Pinpoint the cell where the given text exists, returning its (X, Y) midpoint coordinate. 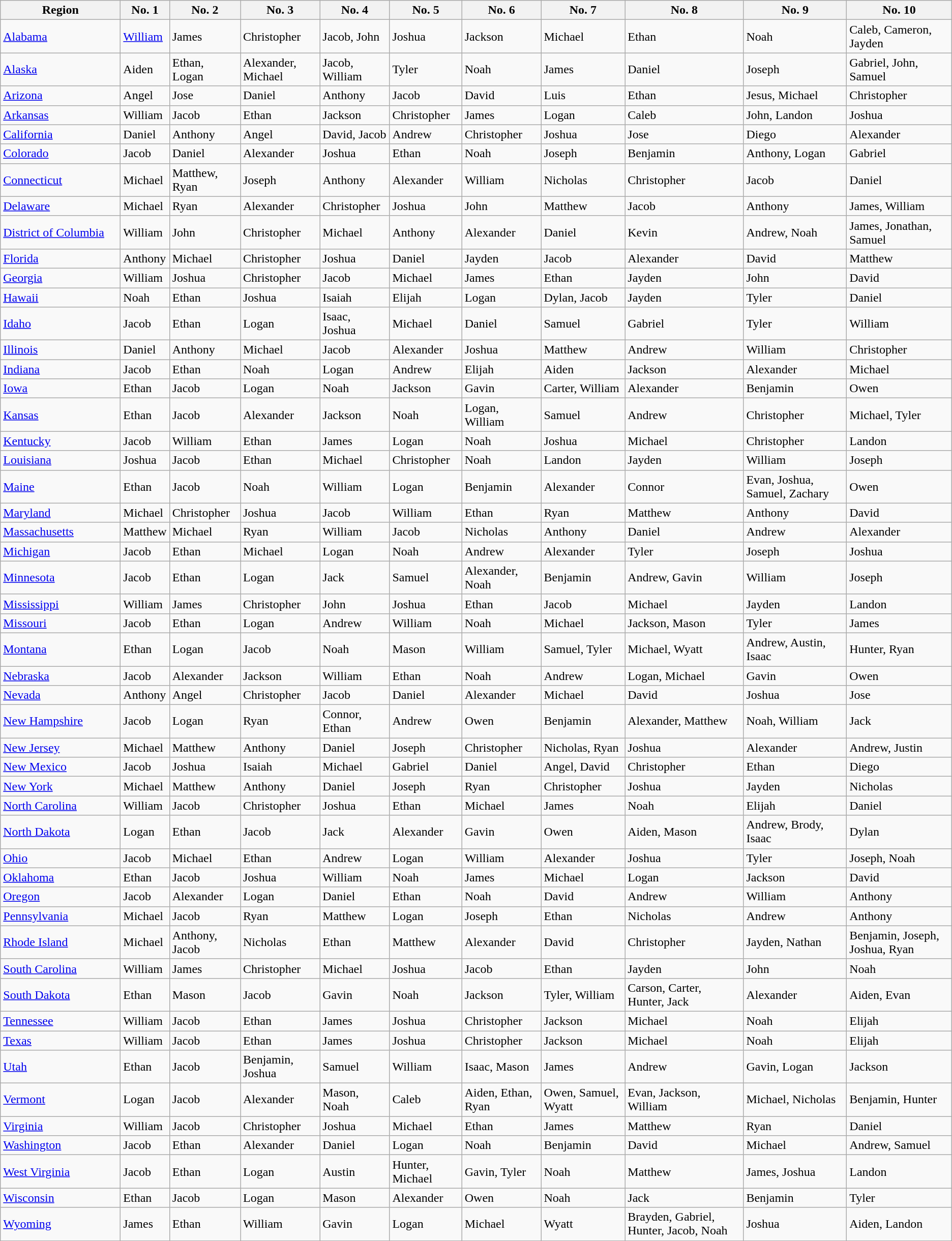
Michael, Wyatt (685, 649)
Joseph, Noah (899, 858)
Utah (61, 1067)
Alaska (61, 69)
Hawaii (61, 298)
Anthony, Logan (795, 154)
Rhode Island (61, 942)
No. 3 (280, 10)
Isaac, Joshua (355, 323)
Carson, Carter, Hunter, Jack (685, 995)
No. 8 (685, 10)
No. 6 (501, 10)
Virginia (61, 1126)
Wisconsin (61, 1198)
Georgia (61, 278)
Louisiana (61, 460)
Wyatt (583, 1224)
Texas (61, 1040)
Dylan (899, 832)
Benjamin, Joseph, Joshua, Ryan (899, 942)
No. 5 (426, 10)
Aiden, Landon (899, 1224)
No. 2 (204, 10)
Andrew, Samuel (899, 1145)
Colorado (61, 154)
No. 1 (145, 10)
David, Jacob (355, 134)
District of Columbia (61, 232)
Benjamin, Hunter (899, 1100)
Ohio (61, 858)
Gavin, Logan (795, 1067)
Jayden, Nathan (795, 942)
No. 9 (795, 10)
No. 7 (583, 10)
Vermont (61, 1100)
Luis (583, 96)
Nicholas, Ryan (583, 748)
New York (61, 786)
Evan, Jackson, William (685, 1100)
Andrew, Noah (795, 232)
Maine (61, 486)
Noah, William (795, 721)
Wyoming (61, 1224)
Pennsylvania (61, 916)
Matthew, Ryan (204, 180)
Nevada (61, 695)
Andrew, Gavin (685, 578)
Andrew, Austin, Isaac (795, 649)
Michael, Nicholas (795, 1100)
Anthony, Jacob (204, 942)
Nebraska (61, 676)
Aiden, Mason (685, 832)
Caleb, Cameron, Jayden (899, 37)
Iowa (61, 389)
James, William (899, 206)
Andrew, Brody, Isaac (795, 832)
New Mexico (61, 767)
Benjamin, Joshua (280, 1067)
Washington (61, 1145)
Brayden, Gabriel, Hunter, Jacob, Noah (685, 1224)
Dylan, Jacob (583, 298)
Michael, Tyler (899, 415)
Missouri (61, 623)
Jackson, Mason (685, 623)
Austin (355, 1172)
Illinois (61, 350)
Montana (61, 649)
Hunter, Michael (426, 1172)
Carter, William (583, 389)
Kentucky (61, 441)
Evan, Joshua, Samuel, Zachary (795, 486)
No. 4 (355, 10)
Logan, Michael (685, 676)
Samuel, Tyler (583, 649)
North Dakota (61, 832)
Andrew, Justin (899, 748)
Maryland (61, 513)
Alexander, Michael (280, 69)
South Carolina (61, 968)
Connor (685, 486)
Owen, Samuel, Wyatt (583, 1100)
Indiana (61, 369)
Aiden, Ethan, Ryan (501, 1100)
Isaac, Mason (501, 1067)
New Hampshire (61, 721)
Oklahoma (61, 877)
Hunter, Ryan (899, 649)
Connor, Ethan (355, 721)
Logan, William (501, 415)
Jacob, John (355, 37)
Jacob, William (355, 69)
Delaware (61, 206)
Ethan, Logan (204, 69)
Region (61, 10)
South Dakota (61, 995)
Michigan (61, 551)
Idaho (61, 323)
John, Landon (795, 115)
Arizona (61, 96)
Alabama (61, 37)
James, Joshua (795, 1172)
North Carolina (61, 806)
James, Jonathan, Samuel (899, 232)
Connecticut (61, 180)
Kevin (685, 232)
Alexander, Noah (501, 578)
New Jersey (61, 748)
Gavin, Tyler (501, 1172)
Minnesota (61, 578)
Arkansas (61, 115)
Florida (61, 258)
Tennessee (61, 1021)
Massachusetts (61, 532)
Alexander, Matthew (685, 721)
Gabriel, John, Samuel (899, 69)
Angel, David (583, 767)
Kansas (61, 415)
Mississippi (61, 604)
West Virginia (61, 1172)
California (61, 134)
Aiden, Evan (899, 995)
Oregon (61, 897)
Jesus, Michael (795, 96)
Tyler, William (583, 995)
No. 10 (899, 10)
Mason, Noah (355, 1100)
